Locate the cell with the specified text and output its (X, Y) center coordinate. 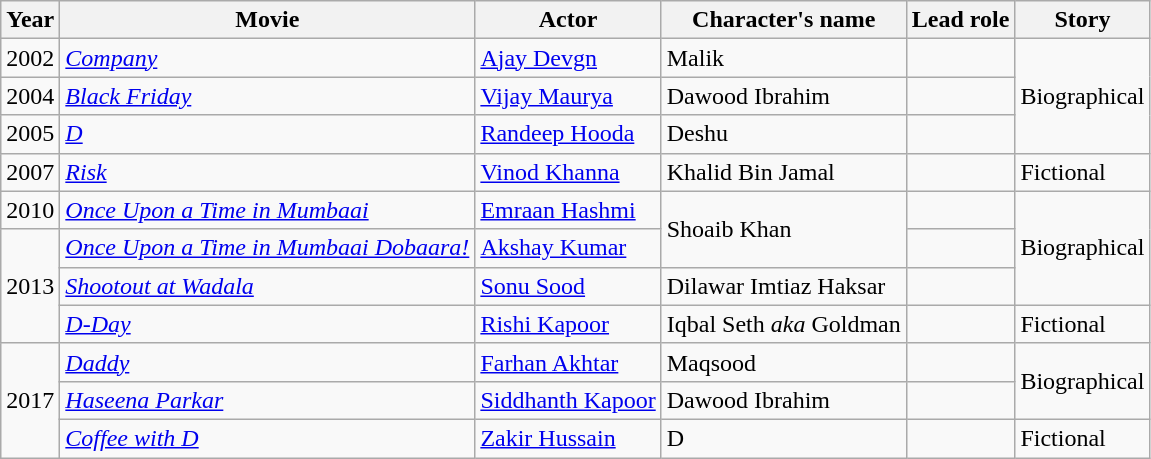
Daddy (268, 362)
2010 (30, 210)
Year (30, 20)
Once Upon a Time in Mumbaai Dobaara! (268, 248)
Actor (568, 20)
Sonu Sood (568, 286)
Company (268, 58)
Dilawar Imtiaz Haksar (784, 286)
Akshay Kumar (568, 248)
Malik (784, 58)
Randeep Hooda (568, 134)
Lead role (960, 20)
Shootout at Wadala (268, 286)
Shoaib Khan (784, 229)
2002 (30, 58)
Khalid Bin Jamal (784, 172)
Ajay Devgn (568, 58)
Rishi Kapoor (568, 324)
2017 (30, 400)
Vinod Khanna (568, 172)
Once Upon a Time in Mumbaai (268, 210)
Character's name (784, 20)
2007 (30, 172)
Siddhanth Kapoor (568, 400)
Story (1082, 20)
Emraan Hashmi (568, 210)
Maqsood (784, 362)
Coffee with D (268, 438)
Farhan Akhtar (568, 362)
2004 (30, 96)
Vijay Maurya (568, 96)
Movie (268, 20)
Haseena Parkar (268, 400)
Risk (268, 172)
Zakir Hussain (568, 438)
2013 (30, 286)
2005 (30, 134)
Black Friday (268, 96)
D-Day (268, 324)
Deshu (784, 134)
Iqbal Seth aka Goldman (784, 324)
